Identify which cell holds the provided text, then report its (X, Y) central coordinate. 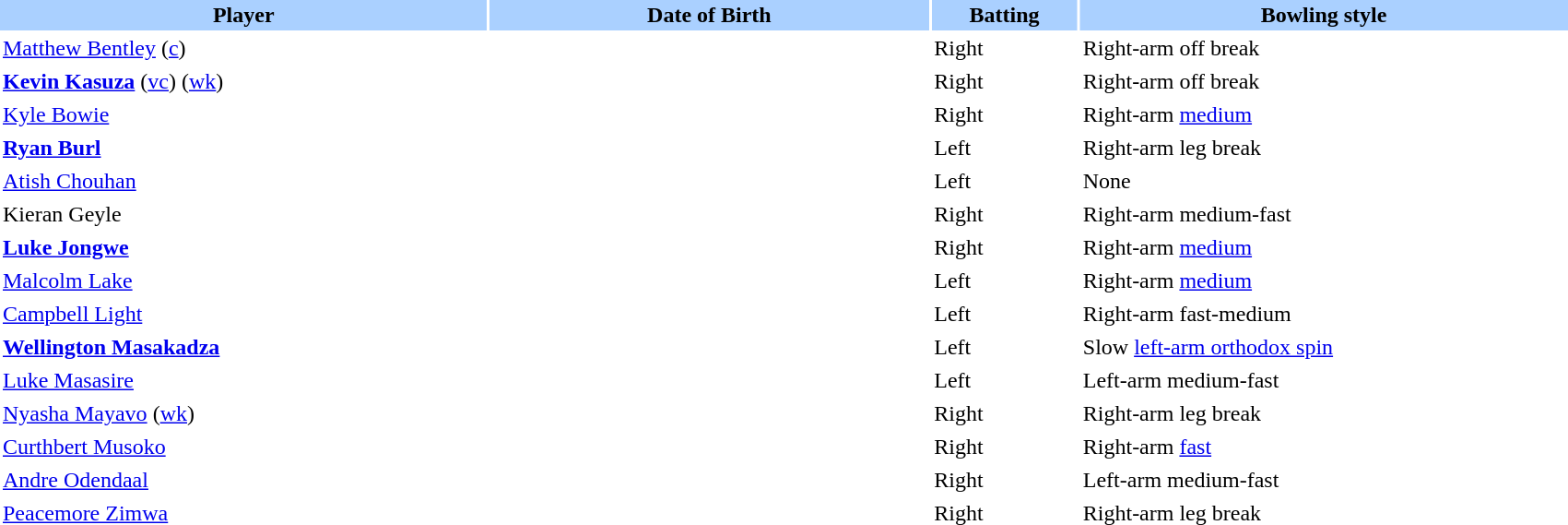
Atish Chouhan (243, 181)
Curthbert Musoko (243, 447)
Kyle Bowie (243, 114)
Right-arm fast (1324, 447)
Ryan Burl (243, 148)
Luke Masasire (243, 380)
Right-arm medium-fast (1324, 214)
Date of Birth (710, 15)
Kieran Geyle (243, 214)
Campbell Light (243, 314)
Matthew Bentley (c) (243, 48)
Player (243, 15)
Malcolm Lake (243, 280)
Luke Jongwe (243, 247)
Slow left-arm orthodox spin (1324, 347)
Right-arm fast-medium (1324, 314)
None (1324, 181)
Kevin Kasuza (vc) (wk) (243, 81)
Batting (1005, 15)
Nyasha Mayavo (wk) (243, 413)
Andre Odendaal (243, 480)
Bowling style (1324, 15)
Wellington Masakadza (243, 347)
